Return the (X, Y) coordinate for the center point of the cell that contains the specified text.  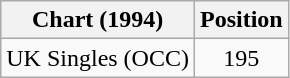
Position (241, 20)
Chart (1994) (98, 20)
UK Singles (OCC) (98, 58)
195 (241, 58)
